Scan for the cell matching the given text and deliver its [X, Y] coordinate at center. 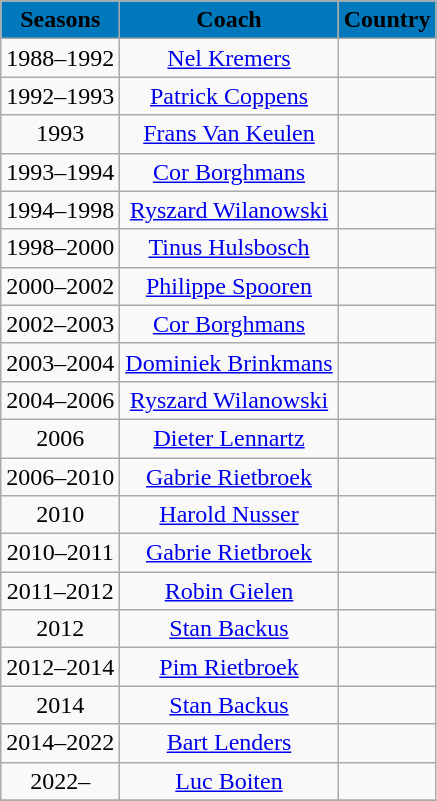
2012 [60, 629]
2006–2010 [60, 477]
1988–1992 [60, 58]
Tinus Hulsbosch [229, 248]
2022– [60, 781]
1993 [60, 134]
2000–2002 [60, 286]
Nel Kremers [229, 58]
2014–2022 [60, 743]
2010 [60, 515]
1994–1998 [60, 210]
1998–2000 [60, 248]
Country [387, 20]
2002–2003 [60, 324]
Frans Van Keulen [229, 134]
Pim Rietbroek [229, 667]
1992–1993 [60, 96]
Robin Gielen [229, 591]
Bart Lenders [229, 743]
Harold Nusser [229, 515]
2004–2006 [60, 400]
Luc Boiten [229, 781]
Dominiek Brinkmans [229, 362]
2014 [60, 705]
Philippe Spooren [229, 286]
2011–2012 [60, 591]
2003–2004 [60, 362]
Seasons [60, 20]
Coach [229, 20]
1993–1994 [60, 172]
Dieter Lennartz [229, 438]
2006 [60, 438]
2012–2014 [60, 667]
2010–2011 [60, 553]
Patrick Coppens [229, 96]
